Extract the (X, Y) coordinate from the center of the cell holding the provided text.  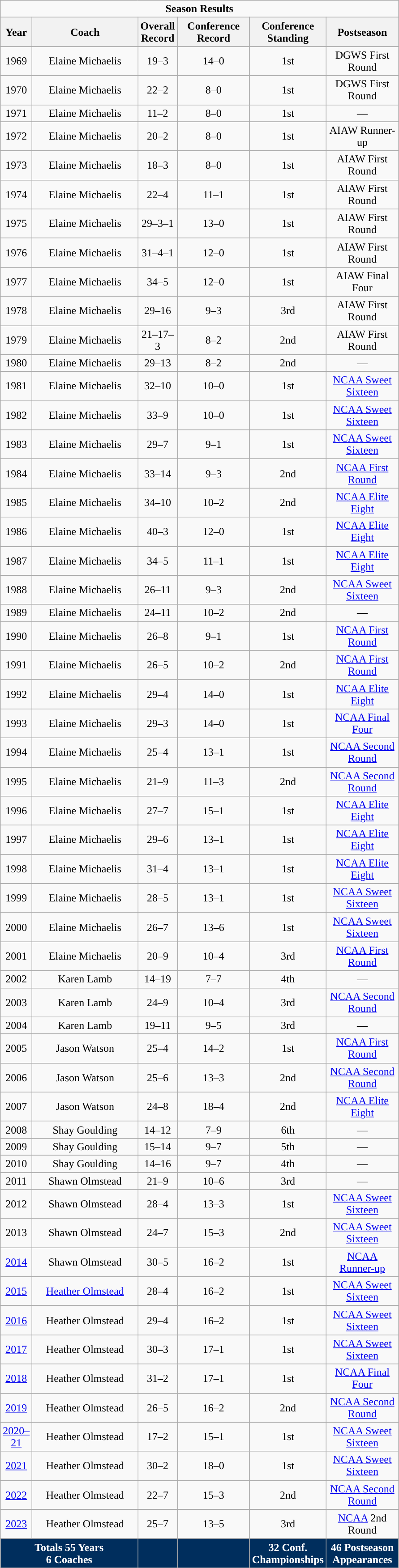
2022 (16, 1495)
7–9 (213, 1130)
27–7 (158, 811)
1976 (16, 252)
Totals 55 Years6 Coaches (69, 1553)
1978 (16, 310)
1970 (16, 90)
Postseason (362, 32)
34–10 (158, 503)
Season Results (200, 9)
18–4 (213, 1107)
29–3–1 (158, 224)
1975 (16, 224)
AIAW Final Four (362, 282)
2011 (16, 1181)
30–5 (158, 1262)
2000 (16, 927)
5th (287, 1147)
20–2 (158, 136)
24–11 (158, 613)
1994 (16, 752)
14–2 (213, 1049)
1971 (16, 113)
18–3 (158, 166)
2018 (16, 1379)
18–0 (213, 1466)
14–16 (158, 1164)
2017 (16, 1349)
1974 (16, 194)
NCAA 2nd Round (362, 1524)
2002 (16, 979)
1989 (16, 613)
29–7 (158, 445)
1973 (16, 166)
22–7 (158, 1495)
1988 (16, 590)
2010 (16, 1164)
1992 (16, 694)
21–17–3 (158, 340)
17–2 (158, 1437)
2004 (16, 1025)
2003 (16, 1002)
1993 (16, 723)
22–4 (158, 194)
33–14 (158, 473)
Conference Record (213, 32)
AIAW Runner-up (362, 136)
1986 (16, 531)
2019 (16, 1407)
29–13 (158, 363)
2016 (16, 1321)
1997 (16, 840)
13–0 (213, 224)
31–2 (158, 1379)
2012 (16, 1204)
11–2 (158, 113)
1982 (16, 415)
2015 (16, 1291)
1996 (16, 811)
2020–21 (16, 1437)
7–7 (213, 979)
19–3 (158, 61)
2021 (16, 1466)
NCAA Runner-up (362, 1262)
1972 (16, 136)
13–5 (213, 1524)
1985 (16, 503)
1969 (16, 61)
1983 (16, 445)
1977 (16, 282)
24–8 (158, 1107)
30–3 (158, 1349)
1979 (16, 340)
2001 (16, 956)
13–6 (213, 927)
25–7 (158, 1524)
46 Postseason Appearances (362, 1553)
1990 (16, 636)
1995 (16, 781)
1984 (16, 473)
26–8 (158, 636)
1991 (16, 665)
2009 (16, 1147)
24–7 (158, 1233)
2005 (16, 1049)
10–6 (213, 1181)
2006 (16, 1077)
1999 (16, 898)
1980 (16, 363)
25–6 (158, 1077)
29–3 (158, 723)
1981 (16, 387)
32 Conf. Championships (287, 1553)
14–19 (158, 979)
26–7 (158, 927)
30–2 (158, 1466)
24–9 (158, 1002)
Conference Standing (287, 32)
2014 (16, 1262)
31–4–1 (158, 252)
Year (16, 32)
32–10 (158, 387)
9–5 (213, 1025)
Overall Record (158, 32)
15–14 (158, 1147)
6th (287, 1130)
20–9 (158, 956)
1998 (16, 869)
29–16 (158, 310)
11–3 (213, 781)
Coach (85, 32)
40–3 (158, 531)
14–12 (158, 1130)
26–11 (158, 590)
22–2 (158, 90)
28–5 (158, 898)
2008 (16, 1130)
29–6 (158, 840)
33–9 (158, 415)
2013 (16, 1233)
2007 (16, 1107)
19–11 (158, 1025)
1987 (16, 561)
31–4 (158, 869)
2023 (16, 1524)
